Locate the cell with the specified text and output its (x, y) center coordinate. 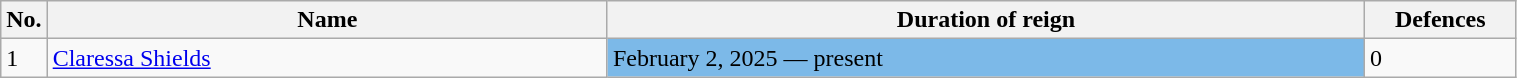
No. (24, 20)
0 (1441, 58)
Claressa Shields (327, 58)
1 (24, 58)
Duration of reign (986, 20)
Name (327, 20)
February 2, 2025 — present (986, 58)
Defences (1441, 20)
